Extract the [x, y] coordinate from the center of the cell holding the provided text.  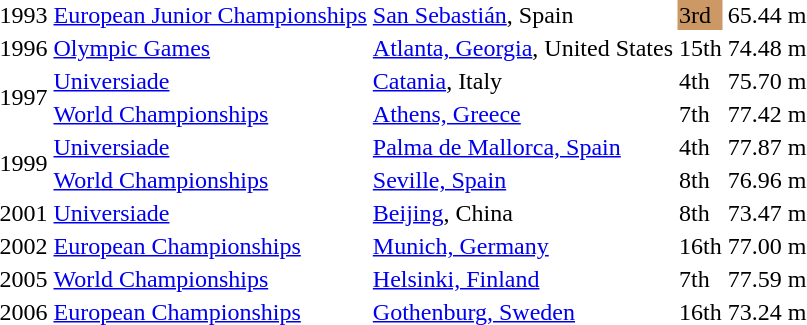
European Junior Championships [210, 15]
Beijing, China [522, 213]
3rd [700, 15]
Helsinki, Finland [522, 279]
15th [700, 48]
San Sebastián, Spain [522, 15]
Palma de Mallorca, Spain [522, 147]
Catania, Italy [522, 81]
Seville, Spain [522, 180]
Munich, Germany [522, 246]
Atlanta, Georgia, United States [522, 48]
16th [700, 246]
Olympic Games [210, 48]
European Championships [210, 246]
Athens, Greece [522, 114]
